Detect which cell encompasses the target text, then output its [X, Y] center coordinate. 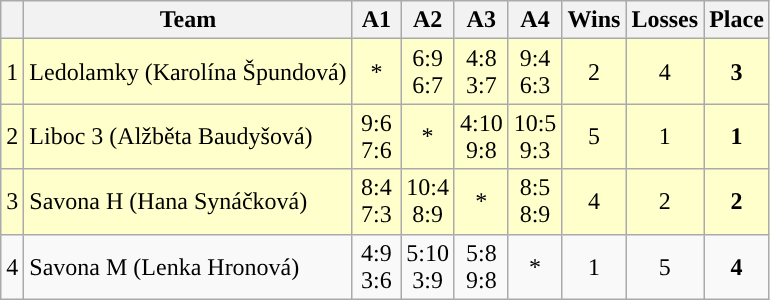
5:8 9:8 [481, 266]
8:5 8:9 [535, 202]
4:8 3:7 [481, 72]
6:9 6:7 [428, 72]
10:4 8:9 [428, 202]
10:5 9:3 [535, 136]
9:4 6:3 [535, 72]
A4 [535, 20]
Savona M (Lenka Hronová) [188, 266]
A3 [481, 20]
Liboc 3 (Alžběta Baudyšová) [188, 136]
A1 [376, 20]
A2 [428, 20]
4:9 3:6 [376, 266]
Losses [665, 20]
5:10 3:9 [428, 266]
Wins [594, 20]
Place [737, 20]
8:4 7:3 [376, 202]
Team [188, 20]
9:6 7:6 [376, 136]
Savona H (Hana Synáčková) [188, 202]
4:10 9:8 [481, 136]
Ledolamky (Karolína Špundová) [188, 72]
